From the cell containing the given text, extract its center point as [X, Y] coordinate. 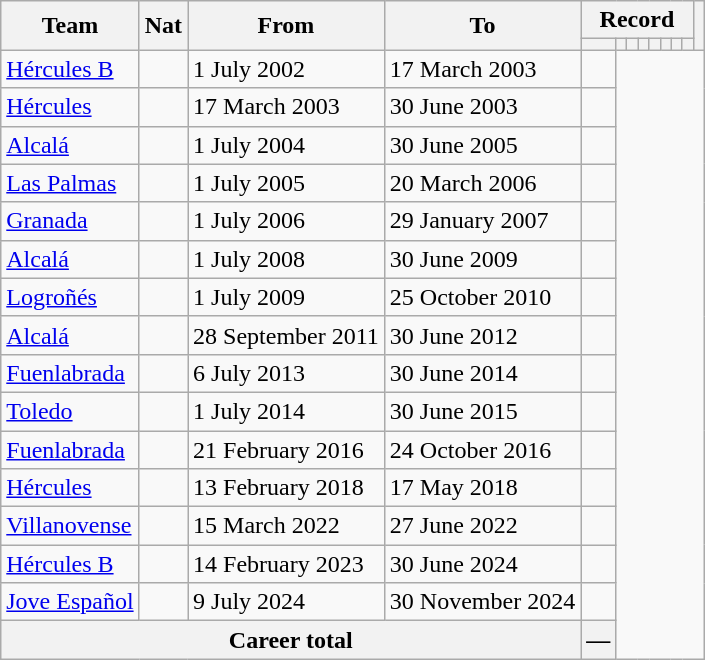
30 November 2024 [482, 602]
21 February 2016 [286, 449]
25 October 2010 [482, 297]
30 June 2014 [482, 373]
17 May 2018 [482, 488]
30 June 2003 [482, 107]
30 June 2015 [482, 411]
Team [70, 26]
1 July 2002 [286, 69]
To [482, 26]
1 July 2006 [286, 221]
30 June 2005 [482, 145]
1 July 2009 [286, 297]
15 March 2022 [286, 526]
30 June 2009 [482, 259]
From [286, 26]
Las Palmas [70, 183]
Villanovense [70, 526]
20 March 2006 [482, 183]
30 June 2012 [482, 335]
Logroñés [70, 297]
1 July 2008 [286, 259]
Record [637, 20]
14 February 2023 [286, 564]
24 October 2016 [482, 449]
9 July 2024 [286, 602]
27 June 2022 [482, 526]
Career total [291, 640]
Jove Español [70, 602]
30 June 2024 [482, 564]
1 July 2004 [286, 145]
1 July 2014 [286, 411]
Toledo [70, 411]
Nat [163, 26]
29 January 2007 [482, 221]
6 July 2013 [286, 373]
Granada [70, 221]
28 September 2011 [286, 335]
13 February 2018 [286, 488]
— [598, 640]
1 July 2005 [286, 183]
